Pinpoint the cell where the given text exists, returning its (x, y) midpoint coordinate. 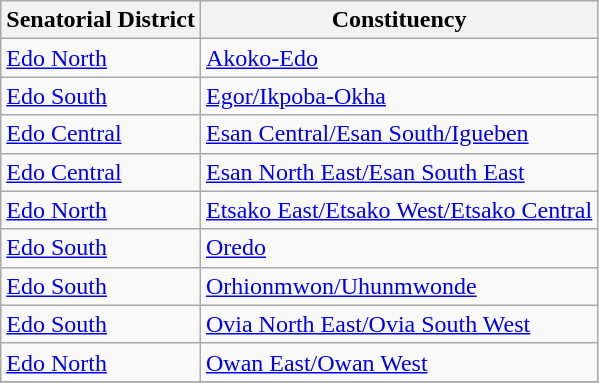
Senatorial District (101, 20)
Esan Central/Esan South/Igueben (398, 134)
Constituency (398, 20)
Owan East/Owan West (398, 362)
Akoko-Edo (398, 58)
Orhionmwon/Uhunmwonde (398, 286)
Esan North East/Esan South East (398, 172)
Etsako East/Etsako West/Etsako Central (398, 210)
Egor/Ikpoba-Okha (398, 96)
Ovia North East/Ovia South West (398, 324)
Oredo (398, 248)
